Detect which cell encompasses the target text, then output its (X, Y) center coordinate. 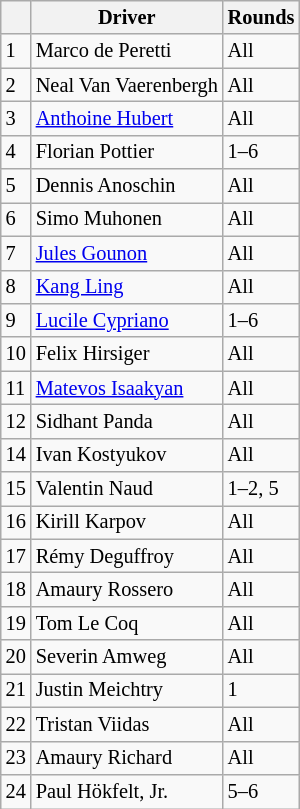
Valentin Naud (127, 489)
Paul Hökfelt, Jr. (127, 791)
24 (16, 791)
Simo Muhonen (127, 219)
20 (16, 657)
Lucile Cypriano (127, 320)
Felix Hirsiger (127, 354)
11 (16, 388)
Neal Van Vaerenbergh (127, 85)
Kang Ling (127, 287)
23 (16, 758)
Dennis Anoschin (127, 186)
7 (16, 253)
2 (16, 85)
18 (16, 589)
Driver (127, 17)
19 (16, 623)
15 (16, 489)
17 (16, 556)
Florian Pottier (127, 152)
Justin Meichtry (127, 690)
16 (16, 522)
Ivan Kostyukov (127, 455)
Kirill Karpov (127, 522)
4 (16, 152)
Sidhant Panda (127, 421)
10 (16, 354)
6 (16, 219)
8 (16, 287)
12 (16, 421)
Anthoine Hubert (127, 118)
Marco de Peretti (127, 51)
21 (16, 690)
22 (16, 724)
9 (16, 320)
Severin Amweg (127, 657)
Rounds (262, 17)
Rémy Deguffroy (127, 556)
5–6 (262, 791)
14 (16, 455)
Matevos Isaakyan (127, 388)
Tristan Viidas (127, 724)
Jules Gounon (127, 253)
Tom Le Coq (127, 623)
1–2, 5 (262, 489)
Amaury Rossero (127, 589)
Amaury Richard (127, 758)
5 (16, 186)
3 (16, 118)
